Return [x, y] of the center of cell containing provided text 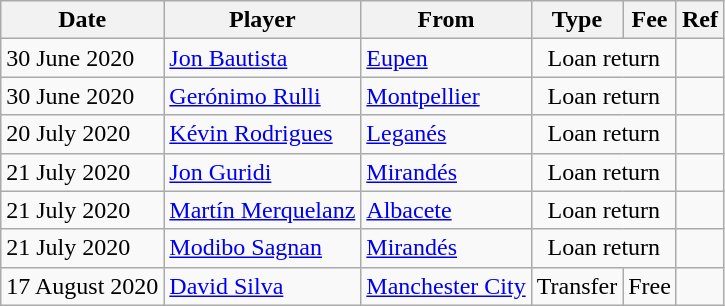
Transfer [577, 286]
Jon Guridi [262, 172]
Player [262, 20]
20 July 2020 [82, 134]
Gerónimo Rulli [262, 96]
Martín Merquelanz [262, 210]
Albacete [446, 210]
David Silva [262, 286]
17 August 2020 [82, 286]
Free [650, 286]
Date [82, 20]
Kévin Rodrigues [262, 134]
From [446, 20]
Type [577, 20]
Fee [650, 20]
Montpellier [446, 96]
Modibo Sagnan [262, 248]
Eupen [446, 58]
Ref [700, 20]
Leganés [446, 134]
Jon Bautista [262, 58]
Manchester City [446, 286]
